Locate the cell with the specified text and output its [x, y] center coordinate. 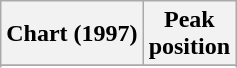
Chart (1997) [72, 34]
Peakposition [189, 34]
